Provide the [X, Y] coordinate of the cell's center where the given text is located.  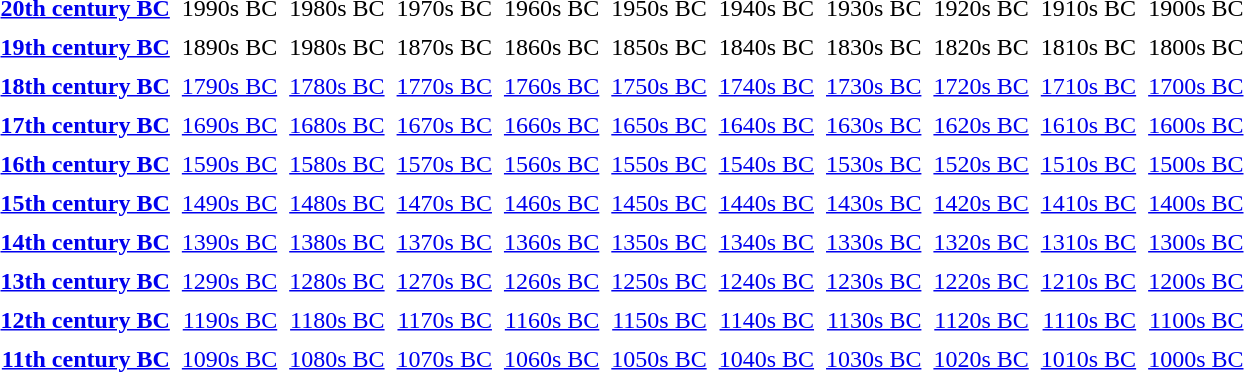
1520s BC [981, 164]
1410s BC [1088, 203]
1470s BC [444, 203]
1670s BC [444, 125]
1350s BC [659, 242]
1430s BC [874, 203]
1860s BC [551, 47]
1210s BC [1088, 281]
1340s BC [766, 242]
1820s BC [981, 47]
1630s BC [874, 125]
1730s BC [874, 86]
1250s BC [659, 281]
1240s BC [766, 281]
1220s BC [981, 281]
1160s BC [551, 320]
1740s BC [766, 86]
1640s BC [766, 125]
1830s BC [874, 47]
1980s BC [337, 47]
1710s BC [1088, 86]
1370s BC [444, 242]
1230s BC [874, 281]
1590s BC [229, 164]
1810s BC [1088, 47]
1690s BC [229, 125]
1320s BC [981, 242]
1310s BC [1088, 242]
1890s BC [229, 47]
1720s BC [981, 86]
1490s BC [229, 203]
1790s BC [229, 86]
1770s BC [444, 86]
1280s BC [337, 281]
1290s BC [229, 281]
1460s BC [551, 203]
1150s BC [659, 320]
1550s BC [659, 164]
1750s BC [659, 86]
1650s BC [659, 125]
1620s BC [981, 125]
1330s BC [874, 242]
1560s BC [551, 164]
1510s BC [1088, 164]
1140s BC [766, 320]
1480s BC [337, 203]
1840s BC [766, 47]
1170s BC [444, 320]
1270s BC [444, 281]
1780s BC [337, 86]
1380s BC [337, 242]
1420s BC [981, 203]
1850s BC [659, 47]
1180s BC [337, 320]
1540s BC [766, 164]
1660s BC [551, 125]
1680s BC [337, 125]
1610s BC [1088, 125]
1390s BC [229, 242]
1570s BC [444, 164]
1130s BC [874, 320]
1260s BC [551, 281]
1360s BC [551, 242]
1440s BC [766, 203]
1760s BC [551, 86]
1580s BC [337, 164]
1870s BC [444, 47]
1530s BC [874, 164]
1110s BC [1088, 320]
1120s BC [981, 320]
1450s BC [659, 203]
1190s BC [229, 320]
